Output the [X, Y] coordinate of the center of the cell containing the given text.  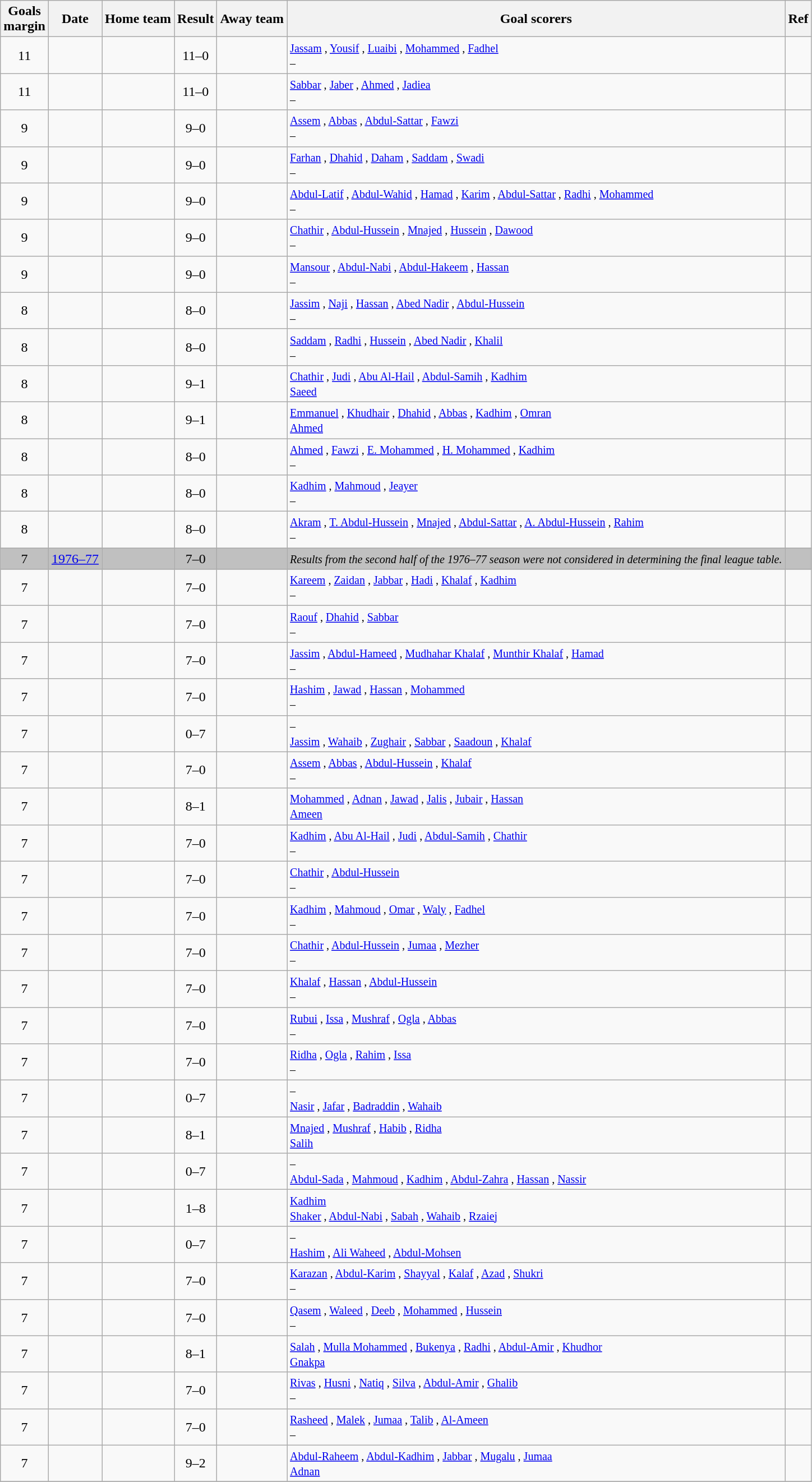
1–8 [196, 1208]
Kareem , Zaidan , Jabbar , Hadi , Khalaf , Kadhim – [536, 588]
Ridha , Ogla , Rahim , Issa – [536, 1062]
Jassim , Abdul-Hameed , Mudhahar Khalaf , Munthir Khalaf , Hamad – [536, 661]
Assem , Abbas , Abdul-Hussein , Khalaf – [536, 770]
Assem , Abbas , Abdul-Sattar , Fawzi – [536, 128]
Result [196, 19]
Home team [138, 19]
Emmanuel , Khudhair , Dhahid , Abbas , Kadhim , Omran Ahmed [536, 420]
Kadhim , Mahmoud , Omar , Waly , Fadhel – [536, 915]
Mohammed , Adnan , Jawad , Jalis , Jubair , Hassan Ameen [536, 807]
Rubui , Issa , Mushraf , Ogla , Abbas – [536, 1025]
1976–77 [75, 559]
Chathir , Abdul-Hussein – [536, 880]
Akram , T. Abdul-Hussein , Mnajed , Abdul-Sattar , A. Abdul-Hussein , Rahim – [536, 530]
Ahmed , Fawzi , E. Mohammed , H. Mohammed , Kadhim – [536, 457]
Date [75, 19]
–Nasir , Jafar , Badraddin , Wahaib [536, 1098]
Karazan , Abdul-Karim , Shayyal , Kalaf , Azad , Shukri – [536, 1281]
Rasheed , Malek , Jumaa , Talib , Al-Ameen – [536, 1427]
Qasem , Waleed , Deeb , Mohammed , Hussein – [536, 1317]
Chathir , Abdul-Hussein , Jumaa , Mezher – [536, 952]
Kadhim , Mahmoud , Jeayer – [536, 494]
Khalaf , Hassan , Abdul-Hussein – [536, 988]
Abdul-Latif , Abdul-Wahid , Hamad , Karim , Abdul-Sattar , Radhi , Mohammed – [536, 201]
Salah , Mulla Mohammed , Bukenya , Radhi , Abdul-Amir , Khudhor Gnakpa [536, 1354]
–Abdul-Sada , Mahmoud , Kadhim , Abdul-Zahra , Hassan , Nassir [536, 1171]
–Hashim , Ali Waheed , Abdul-Mohsen [536, 1244]
Jassim , Naji , Hassan , Abed Nadir , Abdul-Hussein – [536, 311]
Mnajed , Mushraf , Habib , Ridha Salih [536, 1135]
Farhan , Dhahid , Daham , Saddam , Swadi – [536, 165]
Rivas , Husni , Natiq , Silva , Abdul-Amir , Ghalib – [536, 1390]
Away team [252, 19]
Ref [799, 19]
Chathir , Judi , Abu Al-Hail , Abdul-Samih , Kadhim Saeed [536, 384]
Kadhim Shaker , Abdul-Nabi , Sabah , Wahaib , Rzaiej [536, 1208]
Raouf , Dhahid , Sabbar – [536, 624]
9–2 [196, 1463]
Hashim , Jawad , Hassan , Mohammed – [536, 697]
Kadhim , Abu Al-Hail , Judi , Abdul-Samih , Chathir – [536, 843]
Chathir , Abdul-Hussein , Mnajed , Hussein , Dawood – [536, 238]
Mansour , Abdul-Nabi , Abdul-Hakeem , Hassan – [536, 274]
Saddam , Radhi , Hussein , Abed Nadir , Khalil – [536, 347]
Results from the second half of the 1976–77 season were not considered in determining the final league table. [536, 559]
–Jassim , Wahaib , Zughair , Sabbar , Saadoun , Khalaf [536, 734]
Goal scorers [536, 19]
Jassam , Yousif , Luaibi , Mohammed , Fadhel – [536, 55]
Abdul-Raheem , Abdul-Kadhim , Jabbar , Mugalu , Jumaa Adnan [536, 1463]
Goals margin [25, 19]
Sabbar , Jaber , Ahmed , Jadiea – [536, 92]
